Extract the (x, y) coordinate from the center of the cell holding the provided text.  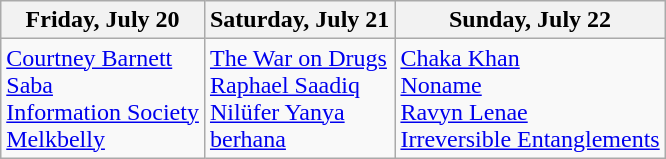
The War on DrugsRaphael SaadiqNilüfer Yanyaberhana (299, 98)
Friday, July 20 (103, 20)
Courtney BarnettSabaInformation SocietyMelkbelly (103, 98)
Saturday, July 21 (299, 20)
Sunday, July 22 (530, 20)
Chaka KhanNonameRavyn LenaeIrreversible Entanglements (530, 98)
